From the cell containing the given text, extract its center point as (x, y) coordinate. 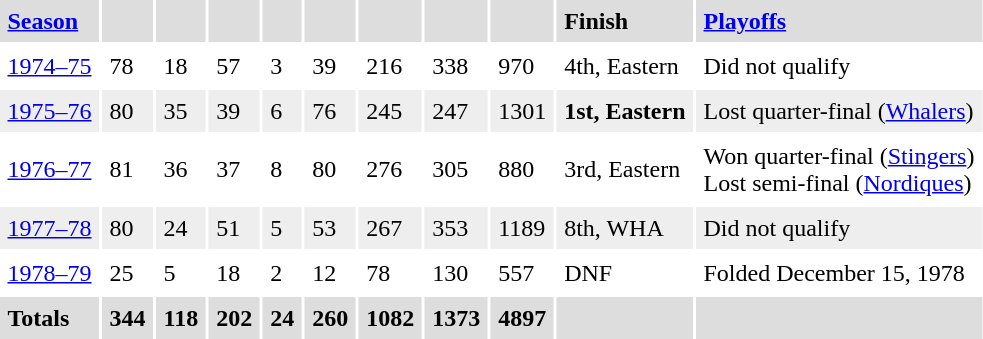
36 (181, 170)
81 (128, 170)
DNF (625, 273)
35 (181, 111)
1373 (456, 318)
1301 (522, 111)
25 (128, 273)
57 (234, 66)
Finish (625, 21)
245 (390, 111)
4th, Eastern (625, 66)
247 (456, 111)
1978–79 (50, 273)
Season (50, 21)
130 (456, 273)
216 (390, 66)
Folded December 15, 1978 (839, 273)
880 (522, 170)
12 (330, 273)
3 (282, 66)
1977–78 (50, 228)
37 (234, 170)
1975–76 (50, 111)
1189 (522, 228)
Won quarter-final (Stingers) Lost semi-final (Nordiques) (839, 170)
1974–75 (50, 66)
118 (181, 318)
344 (128, 318)
6 (282, 111)
Playoffs (839, 21)
51 (234, 228)
8 (282, 170)
2 (282, 273)
338 (456, 66)
305 (456, 170)
557 (522, 273)
53 (330, 228)
8th, WHA (625, 228)
970 (522, 66)
4897 (522, 318)
1976–77 (50, 170)
Lost quarter-final (Whalers) (839, 111)
353 (456, 228)
1082 (390, 318)
Totals (50, 318)
76 (330, 111)
202 (234, 318)
1st, Eastern (625, 111)
267 (390, 228)
3rd, Eastern (625, 170)
260 (330, 318)
276 (390, 170)
